From the cell containing the given text, extract its center point as [X, Y] coordinate. 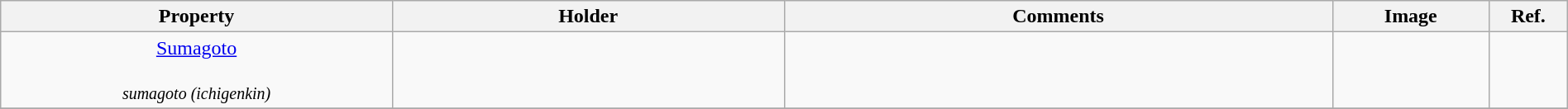
Image [1411, 17]
Sumagotosumagoto (ichigenkin) [197, 70]
Property [197, 17]
Comments [1059, 17]
Ref. [1528, 17]
Holder [588, 17]
